For the text-containing cell, return its midpoint in (x, y) coordinate format. 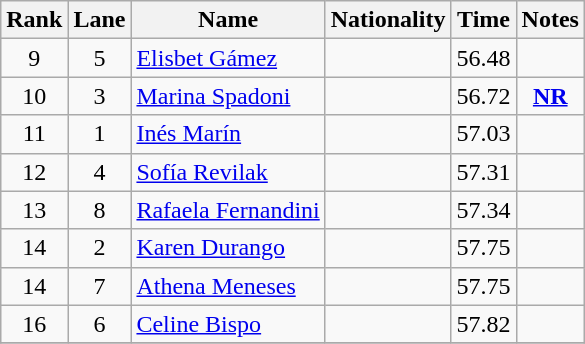
57.82 (484, 324)
Celine Bispo (228, 324)
Elisbet Gámez (228, 58)
57.31 (484, 172)
1 (100, 134)
3 (100, 96)
57.34 (484, 210)
Sofía Revilak (228, 172)
16 (34, 324)
5 (100, 58)
Marina Spadoni (228, 96)
57.03 (484, 134)
Inés Marín (228, 134)
4 (100, 172)
Time (484, 20)
12 (34, 172)
NR (550, 96)
Rank (34, 20)
7 (100, 286)
2 (100, 248)
Rafaela Fernandini (228, 210)
8 (100, 210)
Name (228, 20)
Karen Durango (228, 248)
Athena Meneses (228, 286)
Nationality (388, 20)
6 (100, 324)
Notes (550, 20)
11 (34, 134)
Lane (100, 20)
56.48 (484, 58)
10 (34, 96)
56.72 (484, 96)
9 (34, 58)
13 (34, 210)
